Identify which cell holds the provided text, then report its (x, y) central coordinate. 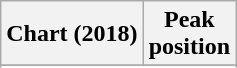
Chart (2018) (72, 34)
Peakposition (189, 34)
